Locate the cell with the specified text and output its [X, Y] center coordinate. 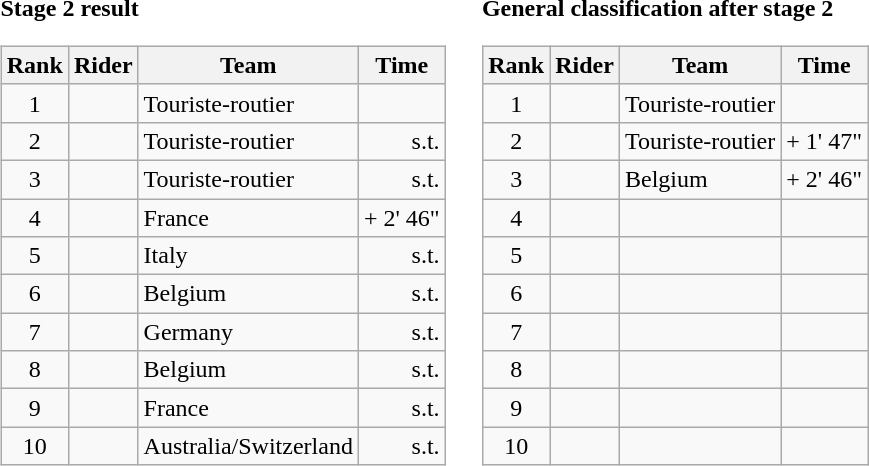
Italy [248, 256]
+ 1' 47" [824, 141]
Australia/Switzerland [248, 446]
Germany [248, 332]
